Find where the given text appears and provide that cell's center as (x, y) coordinate. 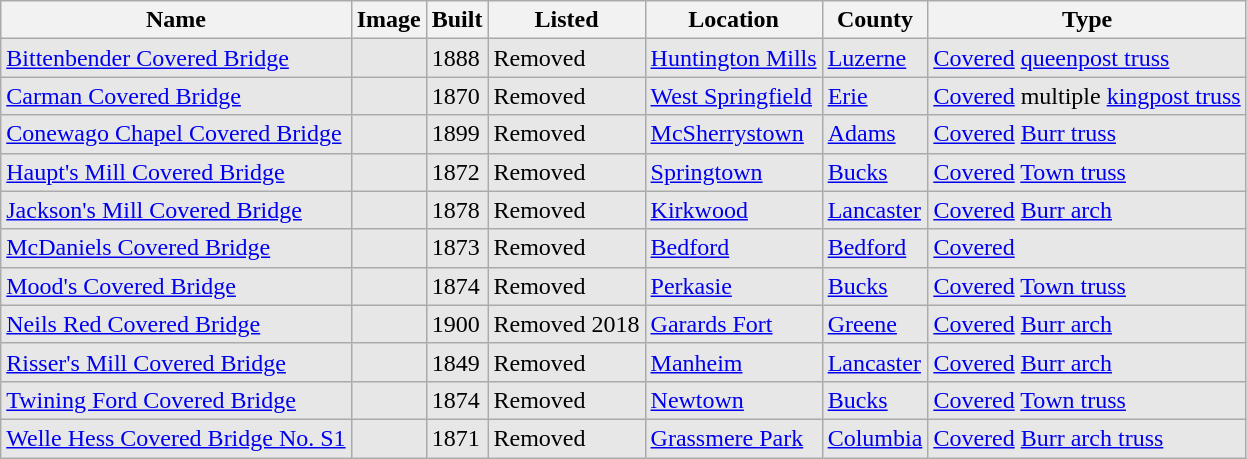
Removed 2018 (566, 324)
Garards Fort (734, 324)
Location (734, 20)
Covered Burr arch truss (1087, 438)
Columbia (875, 438)
1878 (457, 210)
West Springfield (734, 96)
Twining Ford Covered Bridge (176, 400)
Covered (1087, 248)
Covered queenpost truss (1087, 58)
Manheim (734, 362)
Huntington Mills (734, 58)
1871 (457, 438)
Welle Hess Covered Bridge No. S1 (176, 438)
Conewago Chapel Covered Bridge (176, 134)
Newtown (734, 400)
Perkasie (734, 286)
Mood's Covered Bridge (176, 286)
McSherrystown (734, 134)
Risser's Mill Covered Bridge (176, 362)
Name (176, 20)
Springtown (734, 172)
Listed (566, 20)
Kirkwood (734, 210)
Covered Burr truss (1087, 134)
County (875, 20)
1900 (457, 324)
Carman Covered Bridge (176, 96)
McDaniels Covered Bridge (176, 248)
Jackson's Mill Covered Bridge (176, 210)
Bittenbender Covered Bridge (176, 58)
Greene (875, 324)
1872 (457, 172)
1870 (457, 96)
1888 (457, 58)
1873 (457, 248)
Luzerne (875, 58)
Type (1087, 20)
Neils Red Covered Bridge (176, 324)
Haupt's Mill Covered Bridge (176, 172)
Image (388, 20)
1899 (457, 134)
1849 (457, 362)
Grassmere Park (734, 438)
Covered multiple kingpost truss (1087, 96)
Adams (875, 134)
Built (457, 20)
Erie (875, 96)
